Pinpoint the cell where the given text exists, returning its (x, y) midpoint coordinate. 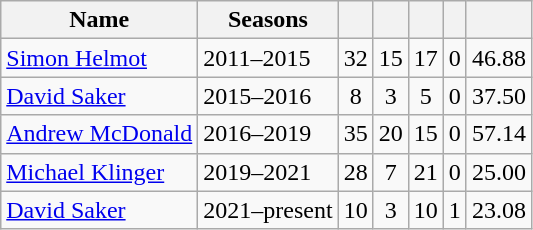
17 (426, 58)
37.50 (498, 96)
2019–2021 (268, 172)
Seasons (268, 20)
28 (356, 172)
21 (426, 172)
7 (390, 172)
Simon Helmot (100, 58)
2016–2019 (268, 134)
23.08 (498, 210)
20 (390, 134)
2015–2016 (268, 96)
35 (356, 134)
1 (454, 210)
Michael Klinger (100, 172)
46.88 (498, 58)
32 (356, 58)
Andrew McDonald (100, 134)
25.00 (498, 172)
5 (426, 96)
2011–2015 (268, 58)
2021–present (268, 210)
8 (356, 96)
Name (100, 20)
57.14 (498, 134)
